Return the (x, y) coordinate for the center point of the cell that contains the specified text.  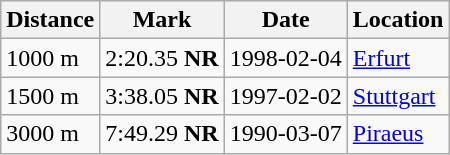
1990-03-07 (286, 134)
7:49.29 NR (162, 134)
Distance (50, 20)
3000 m (50, 134)
2:20.35 NR (162, 58)
1000 m (50, 58)
3:38.05 NR (162, 96)
1998-02-04 (286, 58)
Piraeus (398, 134)
1997-02-02 (286, 96)
Stuttgart (398, 96)
1500 m (50, 96)
Date (286, 20)
Erfurt (398, 58)
Location (398, 20)
Mark (162, 20)
